Return the (x, y) coordinate for the center point of the cell that contains the specified text.  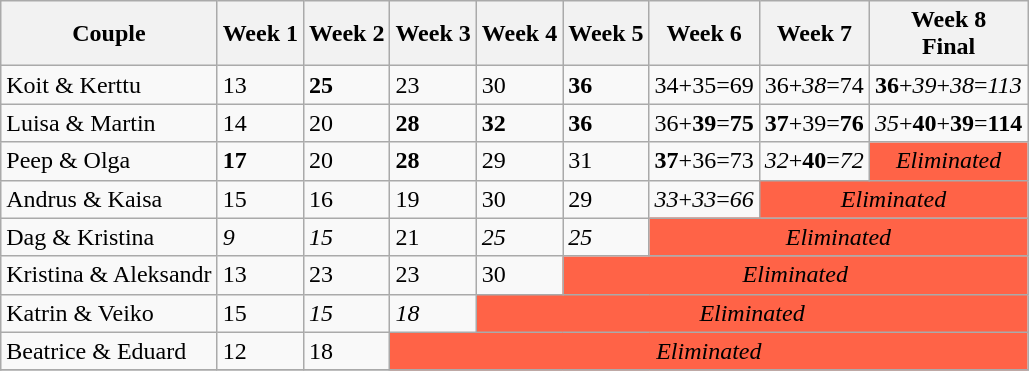
12 (260, 351)
Week 7 (814, 34)
Kristina & Aleksandr (109, 275)
Week 4 (519, 34)
17 (260, 161)
37+36=73 (704, 161)
14 (260, 123)
36+39=75 (704, 123)
Week 6 (704, 34)
Dag & Kristina (109, 237)
36+39+38=113 (948, 85)
Luisa & Martin (109, 123)
16 (347, 199)
9 (260, 237)
Week 5 (606, 34)
Week 2 (347, 34)
37+39=76 (814, 123)
32+40=72 (814, 161)
34+35=69 (704, 85)
21 (433, 237)
Andrus & Kaisa (109, 199)
Koit & Kerttu (109, 85)
33+33=66 (704, 199)
36+38=74 (814, 85)
35+40+39=114 (948, 123)
31 (606, 161)
Couple (109, 34)
Week 8Final (948, 34)
19 (433, 199)
32 (519, 123)
Peep & Olga (109, 161)
Week 1 (260, 34)
Katrin & Veiko (109, 313)
Week 3 (433, 34)
Beatrice & Eduard (109, 351)
